Find where the given text appears and provide that cell's center as (X, Y) coordinate. 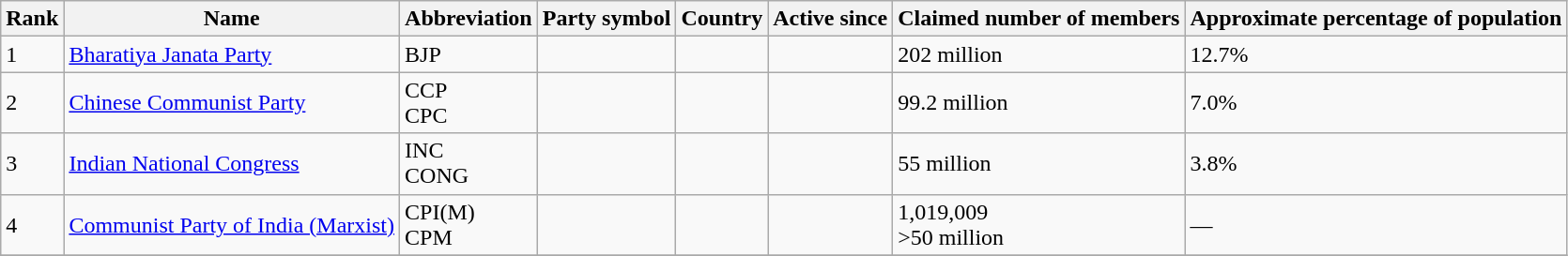
CCPCPC (469, 103)
Rank (32, 19)
BJP (469, 54)
Abbreviation (469, 19)
3 (32, 163)
Communist Party of India (Marxist) (232, 225)
2 (32, 103)
12.7% (1376, 54)
7.0% (1376, 103)
CPI(M)CPM (469, 225)
Name (232, 19)
Party symbol (607, 19)
Active since (830, 19)
INCCONG (469, 163)
3.8% (1376, 163)
Country (722, 19)
— (1376, 225)
Approximate percentage of population (1376, 19)
55 million (1038, 163)
Bharatiya Janata Party (232, 54)
Chinese Communist Party (232, 103)
202 million (1038, 54)
Claimed number of members (1038, 19)
99.2 million (1038, 103)
4 (32, 225)
1,019,009 >50 million (1038, 225)
Indian National Congress (232, 163)
1 (32, 54)
